Determine the (x, y) coordinate at the center of the cell enclosing the given text.  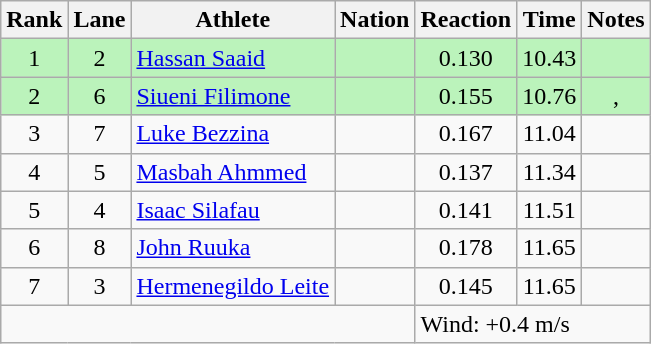
0.130 (466, 58)
1 (34, 58)
Nation (375, 20)
0.178 (466, 248)
0.137 (466, 172)
11.04 (550, 134)
11.34 (550, 172)
Athlete (233, 20)
0.155 (466, 96)
John Ruuka (233, 248)
Hassan Saaid (233, 58)
Masbah Ahmmed (233, 172)
, (616, 96)
Wind: +0.4 m/s (532, 324)
11.51 (550, 210)
Lane (100, 20)
0.145 (466, 286)
Rank (34, 20)
Reaction (466, 20)
Isaac Silafau (233, 210)
0.167 (466, 134)
Hermenegildo Leite (233, 286)
Time (550, 20)
10.76 (550, 96)
8 (100, 248)
10.43 (550, 58)
Notes (616, 20)
Siueni Filimone (233, 96)
0.141 (466, 210)
Luke Bezzina (233, 134)
